For the text-containing cell, return its midpoint in (X, Y) coordinate format. 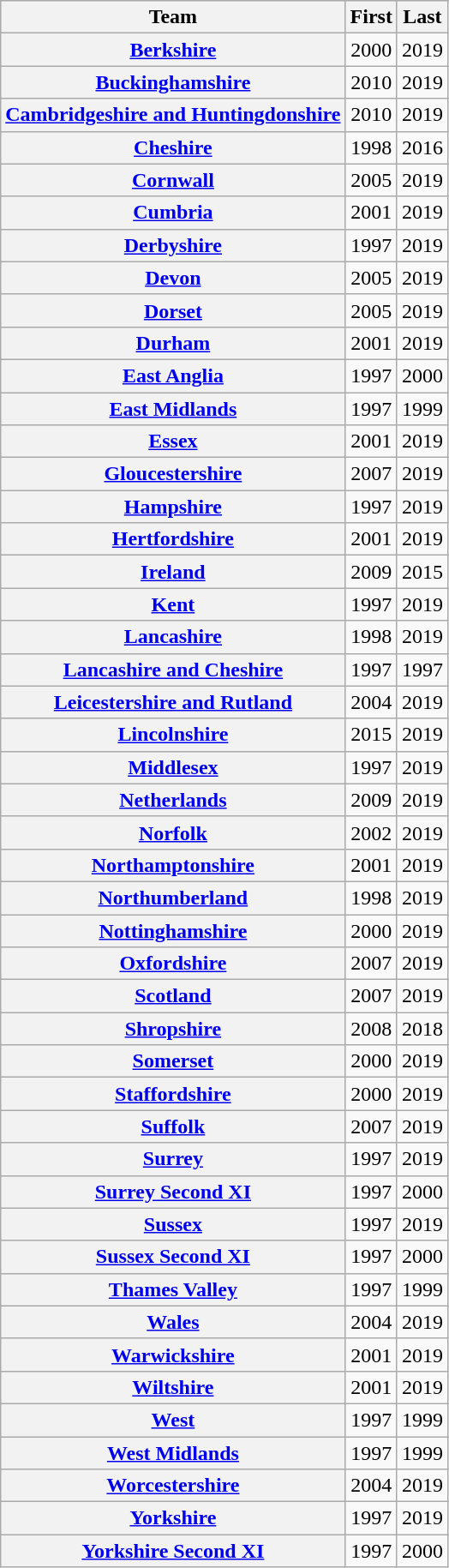
Northumberland (173, 898)
Thames Valley (173, 1289)
East Anglia (173, 375)
Staffordshire (173, 1094)
Nottinghamshire (173, 930)
Dorset (173, 310)
Essex (173, 442)
Somerset (173, 1061)
Lancashire and Cheshire (173, 670)
Cambridgeshire and Huntingdonshire (173, 115)
Sussex Second XI (173, 1257)
Gloucestershire (173, 474)
Cornwall (173, 180)
Worcestershire (173, 1486)
West (173, 1420)
Northamptonshire (173, 865)
Shropshire (173, 1029)
Devon (173, 278)
2002 (371, 832)
Middlesex (173, 767)
Oxfordshire (173, 964)
Hertfordshire (173, 539)
Norfolk (173, 832)
Lincolnshire (173, 735)
Yorkshire (173, 1518)
Ireland (173, 572)
Cheshire (173, 147)
Lancashire (173, 637)
Suffolk (173, 1126)
Leicestershire and Rutland (173, 702)
Netherlands (173, 800)
Hampshire (173, 507)
2018 (422, 1029)
Surrey Second XI (173, 1192)
2016 (422, 147)
Kent (173, 604)
Sussex (173, 1224)
Last (422, 17)
Berkshire (173, 50)
Derbyshire (173, 245)
Team (173, 17)
Wiltshire (173, 1387)
Durham (173, 343)
Warwickshire (173, 1355)
Surrey (173, 1159)
2008 (371, 1029)
West Midlands (173, 1453)
Buckinghamshire (173, 82)
First (371, 17)
East Midlands (173, 409)
Yorkshire Second XI (173, 1551)
Wales (173, 1322)
Scotland (173, 996)
Cumbria (173, 213)
